For the text-containing cell, return its midpoint in (X, Y) coordinate format. 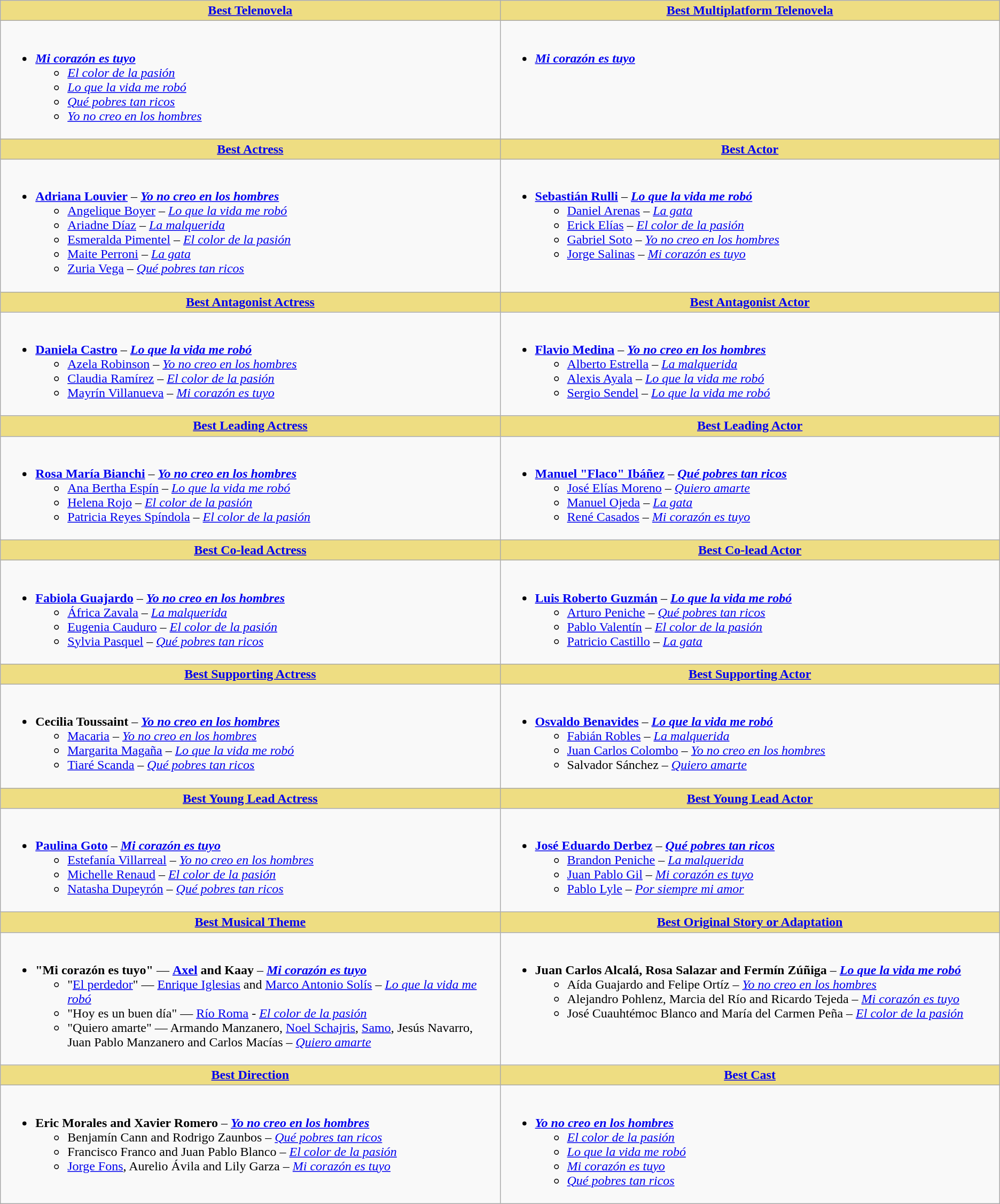
Best Co-lead Actress (250, 550)
Best Musical Theme (250, 922)
Best Supporting Actor (750, 674)
Best Co-lead Actor (750, 550)
Best Multiplatform Telenovela (750, 11)
Best Original Story or Adaptation (750, 922)
Best Young Lead Actress (250, 798)
Flavio Medina – Yo no creo en los hombresAlberto Estrella – La malqueridaAlexis Ayala – Lo que la vida me robóSergio Sendel – Lo que la vida me robó (750, 364)
José Eduardo Derbez – Qué pobres tan ricosBrandon Peniche – La malqueridaJuan Pablo Gil – Mi corazón es tuyoPablo Lyle – Por siempre mi amor (750, 860)
Mi corazón es tuyo (750, 80)
Best Young Lead Actor (750, 798)
Best Antagonist Actor (750, 302)
Fabiola Guajardo – Yo no creo en los hombresÁfrica Zavala – La malqueridaEugenia Cauduro – El color de la pasiónSylvia Pasquel – Qué pobres tan ricos (250, 612)
Best Leading Actress (250, 426)
Best Telenovela (250, 11)
Best Antagonist Actress (250, 302)
Manuel "Flaco" Ibáñez – Qué pobres tan ricosJosé Elías Moreno – Quiero amarteManuel Ojeda – La gataRené Casados – Mi corazón es tuyo (750, 488)
Best Actor (750, 149)
Mi corazón es tuyoEl color de la pasiónLo que la vida me robóQué pobres tan ricosYo no creo en los hombres (250, 80)
Luis Roberto Guzmán – Lo que la vida me robóArturo Peniche – Qué pobres tan ricosPablo Valentín – El color de la pasiónPatricio Castillo – La gata (750, 612)
Best Direction (250, 1075)
Best Actress (250, 149)
Best Cast (750, 1075)
Best Supporting Actress (250, 674)
Best Leading Actor (750, 426)
Yo no creo en los hombresEl color de la pasiónLo que la vida me robóMi corazón es tuyoQué pobres tan ricos (750, 1145)
